Pinpoint the cell where the given text exists, returning its [X, Y] midpoint coordinate. 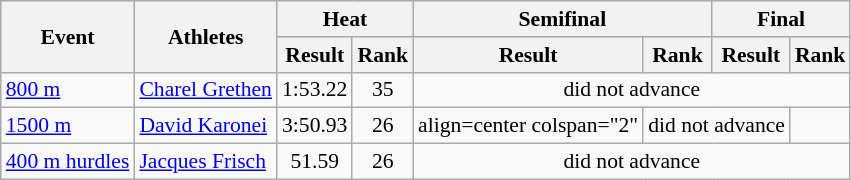
800 m [68, 90]
400 m hurdles [68, 162]
Event [68, 36]
35 [382, 90]
Final [782, 19]
align=center colspan="2" [528, 126]
Athletes [206, 36]
David Karonei [206, 126]
51.59 [314, 162]
3:50.93 [314, 126]
Heat [345, 19]
1500 m [68, 126]
Jacques Frisch [206, 162]
Charel Grethen [206, 90]
1:53.22 [314, 90]
Semifinal [562, 19]
